From the cell containing the given text, extract its center point as [X, Y] coordinate. 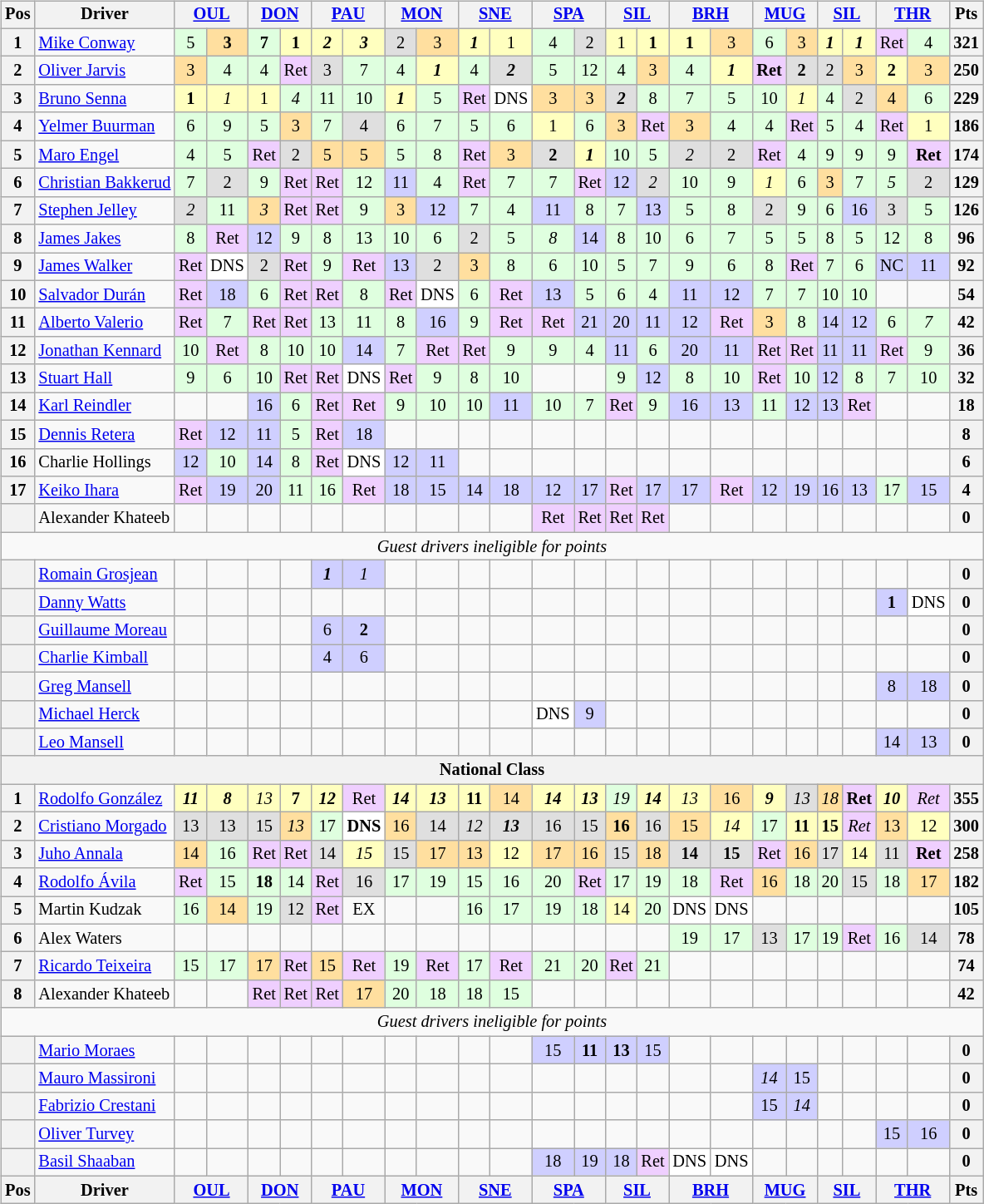
96 [966, 239]
National Class [492, 770]
300 [966, 827]
54 [966, 294]
Charlie Hollings [105, 462]
Bruno Senna [105, 99]
105 [966, 910]
Yelmer Buurman [105, 126]
Rodolfo Ávila [105, 882]
Salvador Durán [105, 294]
250 [966, 71]
Basil Shaaban [105, 1162]
36 [966, 351]
Maro Engel [105, 155]
321 [966, 42]
James Walker [105, 267]
Oliver Jarvis [105, 71]
Leo Mansell [105, 743]
174 [966, 155]
James Jakes [105, 239]
258 [966, 854]
Stephen Jelley [105, 210]
Christian Bakkerud [105, 183]
Charlie Kimball [105, 659]
229 [966, 99]
EX [364, 910]
Mike Conway [105, 42]
Mario Moraes [105, 1050]
355 [966, 798]
Michael Herck [105, 714]
Cristiano Morgado [105, 827]
Alberto Valerio [105, 323]
78 [966, 938]
74 [966, 966]
Martin Kudzak [105, 910]
92 [966, 267]
186 [966, 126]
NC [892, 267]
Guillaume Moreau [105, 630]
Fabrizio Crestani [105, 1106]
Dennis Retera [105, 434]
126 [966, 210]
182 [966, 882]
Rodolfo González [105, 798]
Juho Annala [105, 854]
Ricardo Teixeira [105, 966]
Oliver Turvey [105, 1134]
Karl Reindler [105, 407]
Mauro Massironi [105, 1078]
32 [966, 378]
Greg Mansell [105, 686]
129 [966, 183]
Danny Watts [105, 602]
Romain Grosjean [105, 575]
Alex Waters [105, 938]
Stuart Hall [105, 378]
Keiko Ihara [105, 491]
Jonathan Kennard [105, 351]
